Detect which cell encompasses the target text, then output its [x, y] center coordinate. 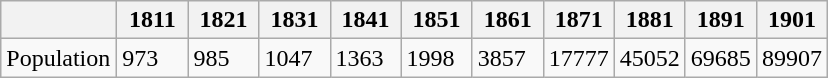
1901 [792, 20]
1821 [224, 20]
3857 [508, 58]
1871 [578, 20]
1891 [720, 20]
985 [224, 58]
89907 [792, 58]
973 [152, 58]
1363 [366, 58]
1831 [294, 20]
1851 [436, 20]
1047 [294, 58]
Population [59, 58]
1881 [650, 20]
17777 [578, 58]
69685 [720, 58]
1998 [436, 58]
1811 [152, 20]
45052 [650, 58]
1861 [508, 20]
1841 [366, 20]
